Identify which cell holds the provided text, then report its (x, y) central coordinate. 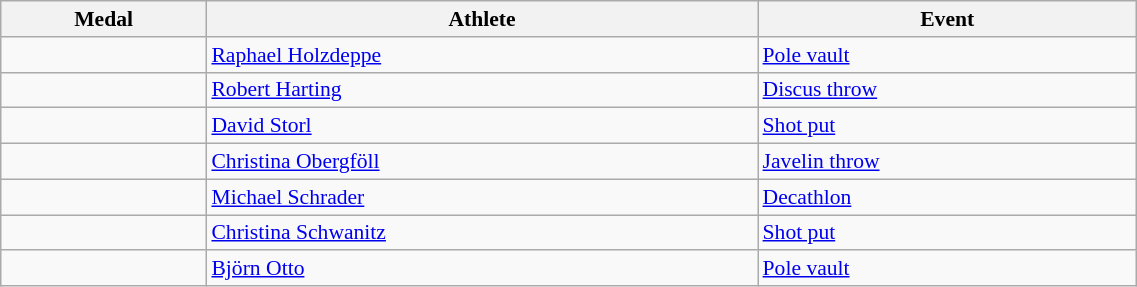
David Storl (482, 126)
Björn Otto (482, 269)
Michael Schrader (482, 197)
Athlete (482, 19)
Christina Schwanitz (482, 233)
Javelin throw (948, 162)
Christina Obergföll (482, 162)
Event (948, 19)
Raphael Holzdeppe (482, 55)
Decathlon (948, 197)
Medal (104, 19)
Robert Harting (482, 90)
Discus throw (948, 90)
